Pinpoint the cell where the given text exists, returning its [X, Y] midpoint coordinate. 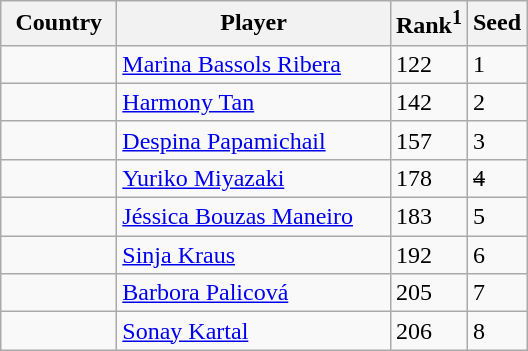
2 [496, 102]
8 [496, 331]
5 [496, 217]
183 [428, 217]
Player [254, 24]
Sonay Kartal [254, 331]
205 [428, 293]
Country [59, 24]
Harmony Tan [254, 102]
122 [428, 64]
192 [428, 255]
157 [428, 140]
1 [496, 64]
Jéssica Bouzas Maneiro [254, 217]
206 [428, 331]
6 [496, 255]
4 [496, 178]
Yuriko Miyazaki [254, 178]
Marina Bassols Ribera [254, 64]
Rank1 [428, 24]
Sinja Kraus [254, 255]
3 [496, 140]
Despina Papamichail [254, 140]
Seed [496, 24]
142 [428, 102]
7 [496, 293]
Barbora Palicová [254, 293]
178 [428, 178]
